For the text-containing cell, return its midpoint in [x, y] coordinate format. 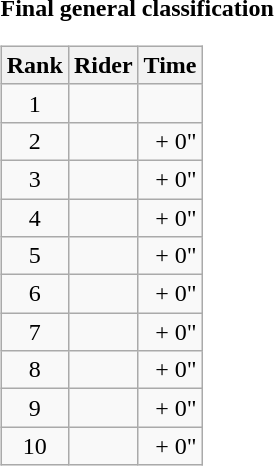
8 [34, 370]
5 [34, 256]
3 [34, 179]
9 [34, 408]
7 [34, 332]
2 [34, 141]
Time [170, 65]
4 [34, 217]
1 [34, 103]
6 [34, 294]
Rank [34, 65]
Rider [103, 65]
10 [34, 446]
